Detect which cell encompasses the target text, then output its (X, Y) center coordinate. 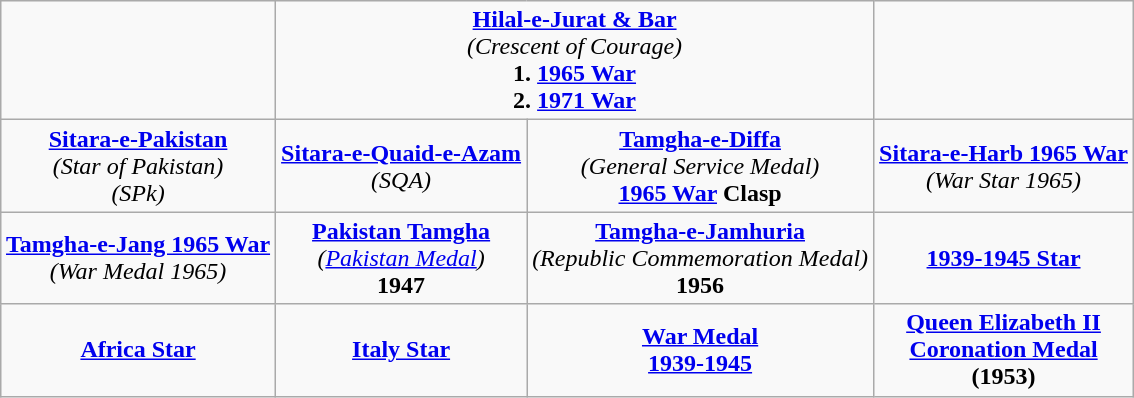
Pakistan Tamgha(Pakistan Medal)1947 (402, 258)
Hilal-e-Jurat & Bar(Crescent of Courage)1. 1965 War2. 1971 War (575, 60)
Sitara-e-Quaid-e-Azam(SQA) (402, 166)
Tamgha-e-Jamhuria(Republic Commemoration Medal)1956 (700, 258)
Sitara-e-Pakistan(Star of Pakistan)(SPk) (138, 166)
1939-1945 Star (1004, 258)
Tamgha-e-Jang 1965 War(War Medal 1965) (138, 258)
Africa Star (138, 350)
Sitara-e-Harb 1965 War(War Star 1965) (1004, 166)
Tamgha-e-Diffa(General Service Medal)1965 War Clasp (700, 166)
Italy Star (402, 350)
War Medal1939-1945 (700, 350)
Queen Elizabeth IICoronation Medal(1953) (1004, 350)
